Detect which cell encompasses the target text, then output its [X, Y] center coordinate. 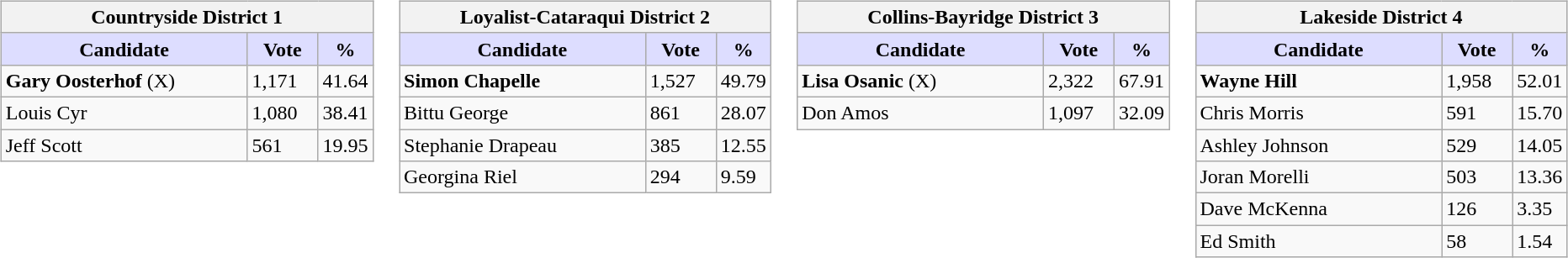
38.41 [345, 113]
Wayne Hill [1319, 81]
Lakeside District 4 [1381, 17]
58 [1477, 241]
67.91 [1141, 81]
503 [1477, 177]
28.07 [744, 113]
Bittu George [522, 113]
15.70 [1539, 113]
1,097 [1078, 113]
591 [1477, 113]
Ed Smith [1319, 241]
1.54 [1539, 241]
52.01 [1539, 81]
Collins-Bayridge District 3 [983, 17]
1,080 [283, 113]
32.09 [1141, 113]
561 [283, 145]
Simon Chapelle [522, 81]
49.79 [744, 81]
Don Amos [920, 113]
13.36 [1539, 177]
41.64 [345, 81]
Louis Cyr [124, 113]
Countryside District 1 [187, 17]
2,322 [1078, 81]
Georgina Riel [522, 177]
861 [681, 113]
Gary Oosterhof (X) [124, 81]
12.55 [744, 145]
19.95 [345, 145]
9.59 [744, 177]
Ashley Johnson [1319, 145]
Stephanie Drapeau [522, 145]
1,527 [681, 81]
1,958 [1477, 81]
Chris Morris [1319, 113]
126 [1477, 209]
Jeff Scott [124, 145]
529 [1477, 145]
14.05 [1539, 145]
Loyalist-Cataraqui District 2 [585, 17]
Joran Morelli [1319, 177]
385 [681, 145]
Dave McKenna [1319, 209]
1,171 [283, 81]
294 [681, 177]
Lisa Osanic (X) [920, 81]
3.35 [1539, 209]
